Scan for the cell matching the given text and deliver its [X, Y] coordinate at center. 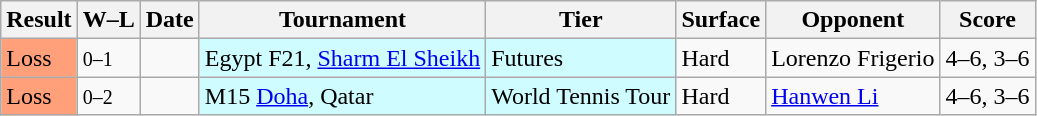
Lorenzo Frigerio [853, 58]
Tournament [342, 20]
Date [170, 20]
Hanwen Li [853, 96]
Futures [581, 58]
Result [39, 20]
Opponent [853, 20]
M15 Doha, Qatar [342, 96]
0–1 [108, 58]
Score [988, 20]
Egypt F21, Sharm El Sheikh [342, 58]
0–2 [108, 96]
World Tennis Tour [581, 96]
Tier [581, 20]
Surface [721, 20]
W–L [108, 20]
